Find where the given text appears and provide that cell's center as [x, y] coordinate. 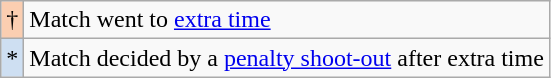
Match went to extra time [287, 20]
† [12, 20]
* [12, 58]
Match decided by a penalty shoot-out after extra time [287, 58]
